Return [X, Y] of the center of cell containing provided text 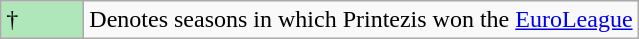
Denotes seasons in which Printezis won the EuroLeague [361, 20]
† [42, 20]
